Find where the given text appears and provide that cell's center as (x, y) coordinate. 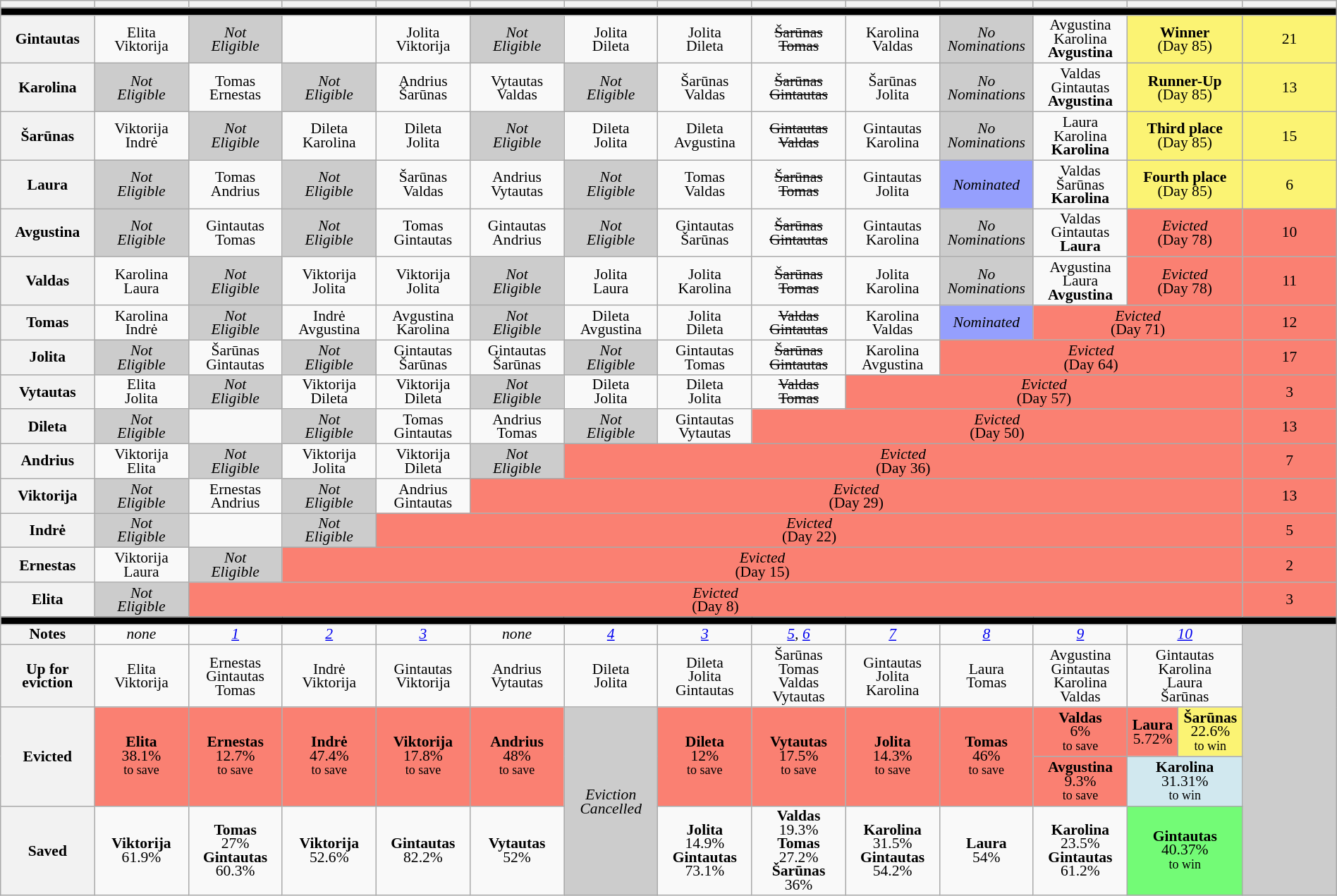
Tomas27%Gintautas60.3% (236, 850)
Jolita (48, 357)
Tomas (48, 323)
GintautasJolita (893, 185)
Evicted(Day 36) (903, 461)
EvictionCancelled (611, 801)
ValdasGintautasLaura (1080, 233)
15 (1289, 137)
Viktorija52.6% (329, 850)
Avgustina (48, 233)
Evicted(Day 29) (856, 496)
IndrėViktorija (329, 676)
Evicted(Day 50) (997, 427)
Evicted (48, 756)
GintautasAndrius (516, 233)
TomasErnestas (236, 87)
AvgustinaKarolina (423, 323)
Evicted(Day 64) (1091, 357)
GintautasKarolinaLauraŠarūnas (1185, 676)
Laura (48, 185)
Andrius48%to save (516, 756)
AndriusŠarūnas (423, 87)
ŠarūnasJolita (893, 87)
Ernestas12.7%to save (236, 756)
Vytautas52% (516, 850)
Laura54% (986, 850)
ErnestasGintautasTomas (236, 676)
5 (1289, 530)
11 (1289, 282)
Dileta (48, 427)
Valdas6%to save (1080, 732)
Karolina31.31%to win (1185, 781)
GintautasValdas (798, 137)
JolitaViktorija (423, 39)
LauraTomas (986, 676)
JolitaLaura (611, 282)
1 (236, 634)
Valdas19.3%Tomas27.2%Šarūnas36% (798, 850)
Laura5.72% (1153, 732)
Šarūnas22.6%to win (1210, 732)
ViktorijaIndrė (141, 137)
Tomas46%to save (986, 756)
Avgustina9.3%to save (1080, 781)
Viktorija (48, 496)
Karolina (48, 87)
Indrė (48, 530)
Karolina31.5%Gintautas54.2% (893, 850)
LauraKarolinaKarolina (1080, 137)
ValdasTomas (798, 392)
Notes (48, 634)
Viktorija17.8%to save (423, 756)
Indrė47.4%to save (329, 756)
Dileta12%to save (705, 756)
9 (1080, 634)
Gintautas82.2% (423, 850)
AndriusTomas (516, 427)
Runner-Up(Day 85) (1185, 87)
Ernestas (48, 565)
DiletaKarolina (329, 137)
Jolita14.3%to save (893, 756)
Šarūnas (48, 137)
ElitaJolita (141, 392)
ŠarūnasTomasValdasVytautas (798, 676)
GintautasJolitaKarolina (893, 676)
Evicted(Day 15) (762, 565)
Fourth place(Day 85) (1185, 185)
IndrėAvgustina (329, 323)
AndriusGintautas (423, 496)
AvgustinaGintautasKarolinaValdas (1080, 676)
Evicted(Day 57) (1044, 392)
Jolita14.9%Gintautas73.1% (705, 850)
Winner(Day 85) (1185, 39)
6 (1289, 185)
ViktorijaLaura (141, 565)
DiletaJolitaGintautas (705, 676)
GintautasVytautas (705, 427)
ValdasŠarūnasKarolina (1080, 185)
5, 6 (798, 634)
Valdas (48, 282)
Andrius (48, 461)
Third place(Day 85) (1185, 137)
KarolinaLaura (141, 282)
17 (1289, 357)
Gintautas (48, 39)
TomasAndrius (236, 185)
VytautasValdas (516, 87)
4 (611, 634)
Elita38.1%to save (141, 756)
12 (1289, 323)
Up foreviction (48, 676)
KarolinaIndrė (141, 323)
ErnestasAndrius (236, 496)
Elita (48, 599)
Evicted(Day 22) (810, 530)
Viktorija61.9% (141, 850)
Evicted(Day 8) (715, 599)
ValdasGintautas (798, 323)
8 (986, 634)
TomasValdas (705, 185)
AvgustinaLauraAvgustina (1080, 282)
KarolinaAvgustina (893, 357)
21 (1289, 39)
AvgustinaKarolinaAvgustina (1080, 39)
GintautasViktorija (423, 676)
ViktorijaElita (141, 461)
Evicted(Day 71) (1138, 323)
Vytautas (48, 392)
ValdasGintautasAvgustina (1080, 87)
Gintautas40.37%to win (1185, 850)
Saved (48, 850)
Karolina23.5%Gintautas61.2% (1080, 850)
Vytautas17.5%to save (798, 756)
